Detect which cell encompasses the target text, then output its [X, Y] center coordinate. 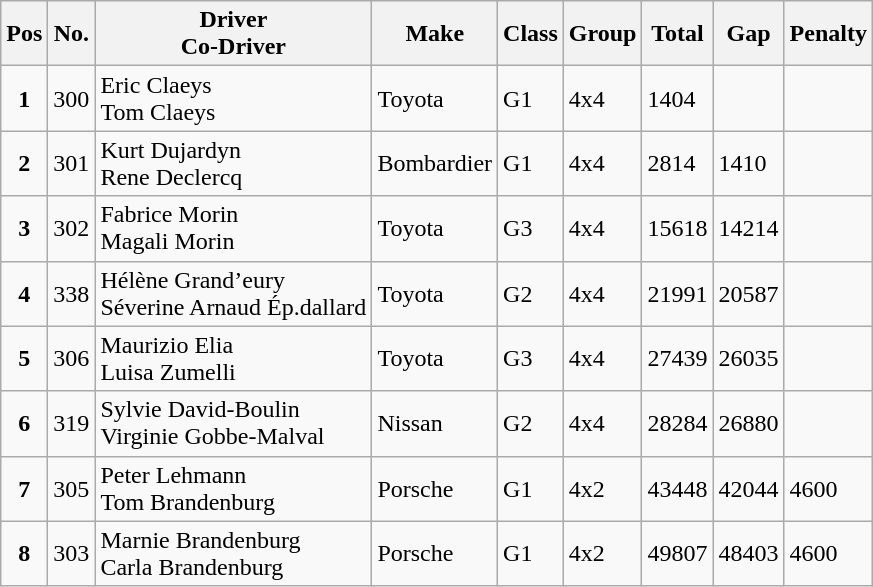
7 [24, 488]
1 [24, 98]
43448 [678, 488]
301 [72, 164]
Group [602, 34]
Class [531, 34]
305 [72, 488]
Make [435, 34]
2 [24, 164]
Penalty [828, 34]
Nissan [435, 424]
8 [24, 554]
5 [24, 358]
3 [24, 228]
Eric Claeys Tom Claeys [234, 98]
Peter Lehmann Tom Brandenburg [234, 488]
No. [72, 34]
306 [72, 358]
49807 [678, 554]
338 [72, 294]
42044 [748, 488]
6 [24, 424]
Fabrice Morin Magali Morin [234, 228]
1410 [748, 164]
303 [72, 554]
Marnie Brandenburg Carla Brandenburg [234, 554]
26035 [748, 358]
1404 [678, 98]
Sylvie David-Boulin Virginie Gobbe-Malval [234, 424]
26880 [748, 424]
28284 [678, 424]
4 [24, 294]
Total [678, 34]
15618 [678, 228]
302 [72, 228]
Bombardier [435, 164]
21991 [678, 294]
Pos [24, 34]
Maurizio Elia Luisa Zumelli [234, 358]
319 [72, 424]
2814 [678, 164]
14214 [748, 228]
48403 [748, 554]
Gap [748, 34]
DriverCo-Driver [234, 34]
Kurt Dujardyn Rene Declercq [234, 164]
27439 [678, 358]
20587 [748, 294]
Hélène Grand’eury Séverine Arnaud Ép.dallard [234, 294]
300 [72, 98]
